Return the [X, Y] coordinate for the center point of the cell that contains the specified text.  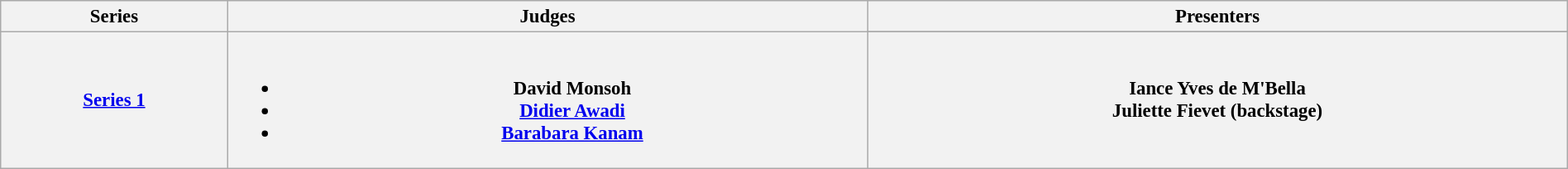
David MonsohDidier AwadiBarabara Kanam [547, 100]
Judges [547, 17]
Series 1 [114, 100]
Iance Yves de M'BellaJuliette Fievet (backstage) [1217, 100]
Series [114, 17]
Presenters [1217, 17]
